Provide the [X, Y] coordinate of the cell's center where the given text is located.  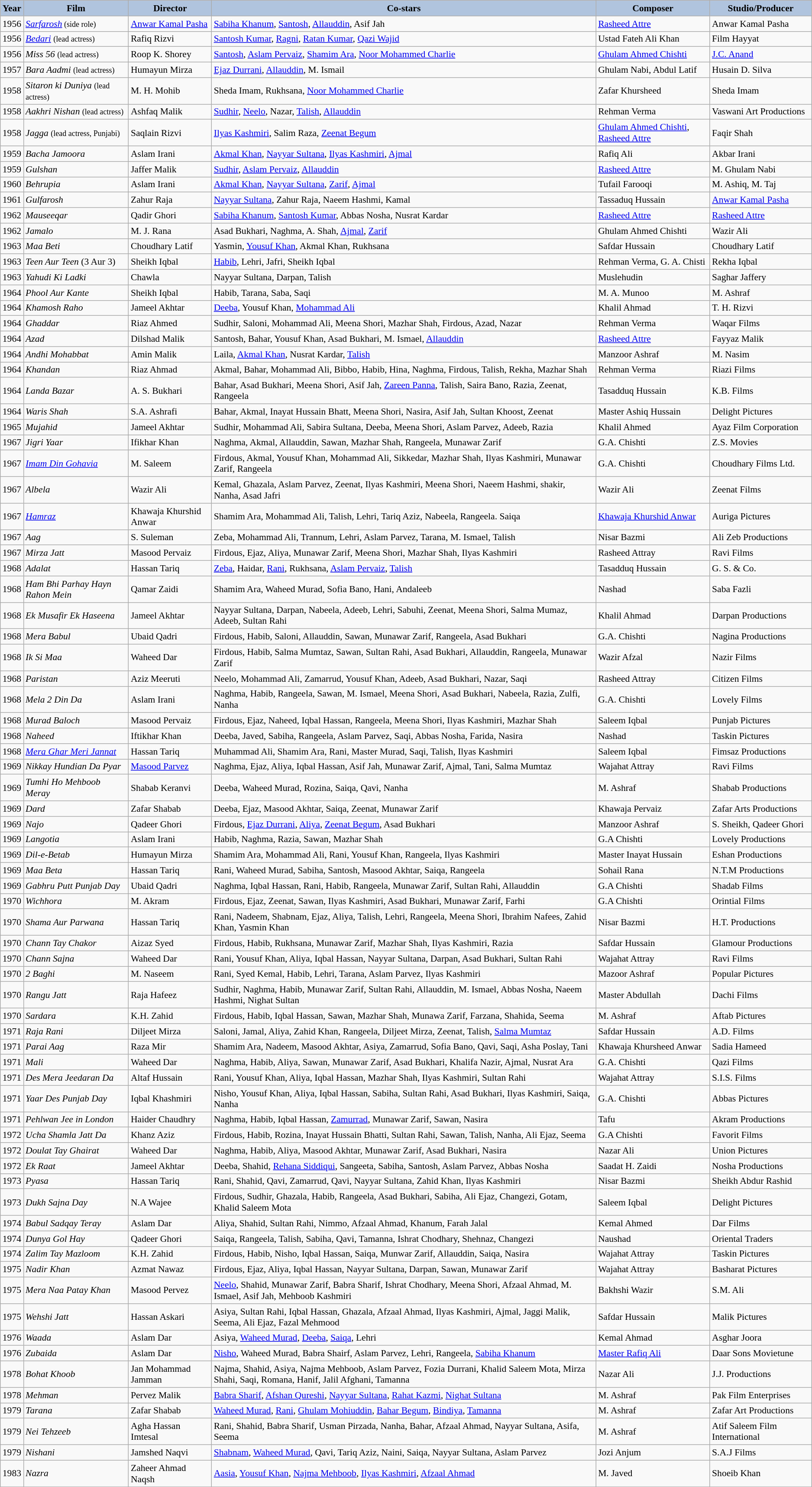
Sheikh Abdur Rashid [760, 1181]
Rani, Shahid, Babra Sharif, Usman Pirzada, Nanha, Bahar, Afzaal Ahmad, Nayyar Sultana, Asifa, Seema [404, 1432]
Aakhri Nishan (lead actress) [76, 112]
Paristan [76, 679]
Ifikhar Khan [170, 443]
1960 [12, 185]
Naheed [76, 736]
Union Pictures [760, 1150]
Fimsaz Productions [760, 752]
Naghma, Habib, Aliya, Masood Akhtar, Munawar Zarif, Asad Bukhari, Nasira [404, 1150]
Zafar Khursheed [653, 91]
Maa Beti [76, 246]
Ik Si Maa [76, 658]
Master Rafiq Ali [653, 1354]
Rani, Yousuf Khan, Aliya, Iqbal Hassan, Nayyar Sultana, Darpan, Asad Bukhari, Sultan Rahi [404, 959]
1957 [12, 70]
Firdous, Ejaz, Aliya, Munawar Zarif, Meena Shori, Mazhar Shah, Ilyas Kashmiri [404, 553]
Firdous, Ejaz, Aliya, Iqbal Hassan, Nayyar Sultana, Darpan, Sawan, Munawar Zarif [404, 1270]
Atif Saleem Film International [760, 1432]
Jagga (lead actress, Punjabi) [76, 133]
Babra Sharif, Afshan Qureshi, Nayyar Sultana, Rahat Kazmi, Nighat Sultana [404, 1395]
Ustad Fateh Ali Khan [653, 39]
Bohat Khoob [76, 1374]
G. S. & Co. [760, 568]
Qamar Zaidi [170, 589]
Nishani [76, 1453]
Dukh Sajna Day [76, 1202]
Murad Baloch [76, 721]
Shabab Keranvi [170, 787]
Firdous, Ejaz, Naheed, Iqbal Hassan, Rangeela, Meena Shori, Ilyas Kashmiri, Mazhar Shah [404, 721]
Naghma, Akmal, Allauddin, Sawan, Mazhar Shah, Rangeela, Munawar Zarif [404, 443]
Waqar Films [760, 324]
Popular Pictures [760, 974]
Sadia Hameed [760, 1047]
Sabiha Khanum, Santosh Kumar, Abbas Nosha, Nusrat Kardar [404, 216]
Qadir Ghori [170, 216]
Mela 2 Din Da [76, 699]
Akmal Khan, Nayyar Sultana, Zarif, Ajmal [404, 185]
Neelo, Mohammad Ali, Zamarrud, Yousuf Khan, Adeeb, Asad Bukhari, Nazar, Saqi [404, 679]
Zalim Tay Mazloom [76, 1254]
Malik Pictures [760, 1317]
Hamraz [76, 516]
Bahar, Asad Bukhari, Meena Shori, Asif Jah, Zareen Panna, Talish, Saira Bano, Razia, Zeenat, Rangeela [404, 391]
Shoeib Khan [760, 1474]
Nisho, Waheed Murad, Babra Shairf, Aslam Parvez, Lehri, Rangeela, Sabiha Khanum [404, 1354]
Mirza Jatt [76, 553]
Nayyar Sultana, Zahur Raja, Naeem Hashmi, Kamal [404, 200]
Diljeet Mirza [170, 1031]
Sheda Imam, Rukhsana, Noor Mohammed Charlie [404, 91]
Favorit Films [760, 1135]
Dil-e-Betab [76, 855]
Sudhir, Mohammad Ali, Sabira Sultana, Deeba, Meena Shori, Aslam Parvez, Adeeb, Razia [404, 427]
Roop K. Shorey [170, 55]
Waris Shah [76, 412]
Adalat [76, 568]
Rani, Waheed Murad, Sabiha, Santosh, Masood Akhtar, Saiqa, Rangeela [404, 871]
Chann Sajna [76, 959]
Nazir Films [760, 658]
Jamshed Naqvi [170, 1453]
N.T.M Productions [760, 871]
M. Ashiq, M. Taj [760, 185]
Zeenat Films [760, 490]
Khamosh Raho [76, 308]
Parai Aag [76, 1047]
Asiya, Sultan Rahi, Iqbal Hassan, Ghazala, Afzaal Ahmad, Ilyas Kashmiri, Ajmal, Jaggi Malik, Seema, Ali Ejaz, Fazal Mehmood [404, 1317]
Jozi Anjum [653, 1453]
Naghma, Habib, Aliya, Sawan, Munawar Zarif, Asad Bukhari, Khalifa Nazir, Ajmal, Nusrat Ara [404, 1063]
N.A Wajee [170, 1202]
Deeba, Shahid, Rehana Siddiqui, Sangeeta, Sabiha, Santosh, Aslam Parvez, Abbas Nosha [404, 1166]
Miss 56 (lead actress) [76, 55]
Firdous, Sudhir, Ghazala, Habib, Rangeela, Asad Bukhari, Sabiha, Ali Ejaz, Changezi, Gotam, Khalid Saleem Mota [404, 1202]
Mera Naa Patay Khan [76, 1291]
Nikkay Hundian Da Pyar [76, 767]
1965 [12, 427]
1961 [12, 200]
Asghar Joora [760, 1338]
Shamim Ara, Mohammad Ali, Talish, Lehri, Tariq Aziz, Nabeela, Rangeela. Saiqa [404, 516]
Deeba, Yousuf Khan, Mohammad Ali [404, 308]
Tassaduq Hussain [653, 200]
Studio/Producer [760, 8]
Najma, Shahid, Asiya, Najma Mehboob, Aslam Parvez, Fozia Durrani, Khalid Saleem Mota, Mirza Shahi, Saqi, Romana, Hanif, Jalil Afghani, Tamanna [404, 1374]
Pervez Malik [170, 1395]
Muslehudin [653, 277]
Nei Tehzeeb [76, 1432]
Nisho, Yousuf Khan, Aliya, Iqbal Hassan, Sabiha, Sultan Rahi, Asad Bukhari, Ilyas Kashmiri, Saiqa, Nanha [404, 1098]
Gulshan [76, 169]
Mujahid [76, 427]
Firdous, Habib, Iqbal Hassan, Sawan, Mazhar Shah, Munawa Zarif, Farzana, Shahida, Seema [404, 1016]
Iqbal Khashmiri [170, 1098]
Jamalo [76, 231]
Director [170, 8]
Firdous, Habib, Saloni, Allauddin, Sawan, Munawar Zarif, Rangeela, Asad Bukhari [404, 637]
Ucha Shamla Jatt Da [76, 1135]
Punjab Pictures [760, 721]
Qazi Films [760, 1063]
Sudhir, Naghma, Habib, Munawar Zarif, Sultan Rahi, Allauddin, M. Ismael, Abbas Nosha, Naeem Hashmi, Nighat Sultan [404, 995]
Saba Fazli [760, 589]
M. Akram [170, 901]
Orintial Films [760, 901]
Dachi Films [760, 995]
1983 [12, 1474]
Yahudi Ki Ladki [76, 277]
Oriental Traders [760, 1239]
T. H. Rizvi [760, 308]
Naushad [653, 1239]
Rafiq Ali [653, 154]
Composer [653, 8]
Zafar Art Productions [760, 1411]
Khandan [76, 370]
Jaffer Malik [170, 169]
Rekha Iqbal [760, 262]
Rangu Jatt [76, 995]
Rani, Shahid, Qavi, Zamarrud, Qavi, Nayyar Sultana, Zahid Khan, Ilyas Kashmiri [404, 1181]
Sudhir, Neelo, Nazar, Talish, Allauddin [404, 112]
Dilshad Malik [170, 339]
S. Suleman [170, 538]
Akbar Irani [760, 154]
Zahur Raja [170, 200]
Shamim Ara, Mohammad Ali, Rani, Yousuf Khan, Rangeela, Ilyas Kashmiri [404, 855]
A. S. Bukhari [170, 391]
Riaz Ahmad [170, 370]
M. Javed [653, 1474]
M. Naseem [170, 974]
Bedari (lead actress) [76, 39]
Habib, Lehri, Jafri, Sheikh Iqbal [404, 262]
Bacha Jamoora [76, 154]
Iftikhar Khan [170, 736]
Kemal Ahmed [653, 1223]
Muhammad Ali, Shamim Ara, Rani, Master Murad, Saqi, Talish, Ilyas Kashmiri [404, 752]
Ghulam Ahmed Chishti, Rasheed Attre [653, 133]
Maa Beta [76, 871]
Daar Sons Movietune [760, 1354]
Master Abdullah [653, 995]
Neelo, Shahid, Munawar Zarif, Babra Sharif, Ishrat Chodhary, Meena Shori, Afzaal Ahmad, M. Ismael, Asif Jah, Mehboob Kashmiri [404, 1291]
Khanz Aziz [170, 1135]
Mera Ghar Meri Jannat [76, 752]
Dar Films [760, 1223]
Yaar Des Punjab Day [76, 1098]
Sudhir, Saloni, Mohammad Ali, Meena Shori, Mazhar Shah, Firdous, Azad, Nazar [404, 324]
Bara Aadmi (lead actress) [76, 70]
Yasmin, Yousuf Khan, Akmal Khan, Rukhsana [404, 246]
M. Ghulam Nabi [760, 169]
Habib, Naghma, Razia, Sawan, Mazhar Shah [404, 839]
Husain D. Silva [760, 70]
Citizen Films [760, 679]
Vaswani Art Productions [760, 112]
Mehman [76, 1395]
Albela [76, 490]
Master Inayat Hussain [653, 855]
Firdous, Habib, Salma Mumtaz, Sawan, Sultan Rahi, Asad Bukhari, Allauddin, Rangeela, Munawar Zarif [404, 658]
Raja Hafeez [170, 995]
Haider Chaudhry [170, 1120]
Zubaida [76, 1354]
Najo [76, 824]
Z.S. Movies [760, 443]
Azad [76, 339]
Akram Productions [760, 1120]
Shadab Films [760, 886]
Chawla [170, 277]
Dard [76, 809]
Andhi Mohabbat [76, 354]
Lovely Productions [760, 839]
Ejaz Durrani, Allauddin, M. Ismail [404, 70]
Khawaja Khursheed Anwar [653, 1047]
Babul Sadqay Teray [76, 1223]
Glamour Productions [760, 943]
Shabab Productions [760, 787]
Firdous, Akmal, Yousuf Khan, Mohammad Ali, Sikkedar, Mazhar Shah, Ilyas Kashmiri, Munawar Zarif, Rangeela [404, 463]
Altaf Hussain [170, 1078]
Eshan Productions [760, 855]
Ayaz Film Corporation [760, 427]
Ali Zeb Productions [760, 538]
Hassan Askari [170, 1317]
Wehshi Jatt [76, 1317]
Ek Musafir Ek Haseena [76, 616]
Raza Mir [170, 1047]
Mauseeqar [76, 216]
Firdous, Habib, Nisho, Iqbal Hassan, Saiqa, Munwar Zarif, Allauddin, Saiqa, Nasira [404, 1254]
Firdous, Habib, Rukhsana, Munawar Zarif, Mazhar Shah, Ilyas Kashmiri, Razia [404, 943]
Deeba, Waheed Murad, Rozina, Saiqa, Qavi, Nanha [404, 787]
Landa Bazar [76, 391]
J.J. Productions [760, 1374]
Pak Film Enterprises [760, 1395]
Aziz Meeruti [170, 679]
Tumhi Ho Mehboob Meray [76, 787]
Wichhora [76, 901]
Nazra [76, 1474]
M. J. Rana [170, 231]
Aftab Pictures [760, 1016]
Co-stars [404, 8]
Mazoor Ashraf [653, 974]
Behrupia [76, 185]
Firdous, Habib, Rozina, Inayat Hussain Bhatti, Sultan Rahi, Sawan, Talish, Nanha, Ali Ejaz, Seema [404, 1135]
Waada [76, 1338]
Firdous, Ejaz, Zeenat, Sawan, Ilyas Kashmiri, Asad Bukhari, Munawar Zarif, Farhi [404, 901]
Amin Malik [170, 354]
Langotia [76, 839]
Wazir Afzal [653, 658]
Ek Raat [76, 1166]
M. Saleem [170, 463]
Santosh, Aslam Pervaiz, Shamim Ara, Noor Mohammed Charlie [404, 55]
Choudhary Films Ltd. [760, 463]
Ghaddar [76, 324]
Mera Babul [76, 637]
M. H. Mohib [170, 91]
Bahar, Akmal, Inayat Hussain Bhatt, Meena Shori, Nasira, Asif Jah, Sultan Khoost, Zeenat [404, 412]
Des Mera Jeedaran Da [76, 1078]
Saloni, Jamal, Aliya, Zahid Khan, Rangeela, Diljeet Mirza, Zeenat, Talish, Salma Mumtaz [404, 1031]
Asiya, Waheed Murad, Deeba, Saiqa, Lehri [404, 1338]
Rani, Nadeem, Shabnam, Ejaz, Aliya, Talish, Lehri, Rangeela, Meena Shori, Ibrahim Nafees, Zahid Khan, Yasmin Khan [404, 923]
Akmal, Bahar, Mohammad Ali, Bibbo, Habib, Hina, Naghma, Firdous, Talish, Rekha, Mazhar Shah [404, 370]
Sheda Imam [760, 91]
Jigri Yaar [76, 443]
Zafar Arts Productions [760, 809]
Naghma, Ejaz, Aliya, Iqbal Hassan, Asif Jah, Munawar Zarif, Ajmal, Tani, Salma Mumtaz [404, 767]
Santosh Kumar, Ragni, Ratan Kumar, Qazi Wajid [404, 39]
Tarana [76, 1411]
Nayyar Sultana, Darpan, Talish [404, 277]
Auriga Pictures [760, 516]
S.I.S. Films [760, 1078]
Sarfarosh (side role) [76, 24]
Habib, Tarana, Saba, Saqi [404, 293]
Saiqa, Rangeela, Talish, Sabiha, Qavi, Tamanna, Ishrat Chodhary, Shehnaz, Changezi [404, 1239]
Kemal, Ghazala, Aslam Parvez, Zeenat, Ilyas Kashmiri, Meena Shori, Naeem Hashmi, shakir, Nanha, Asad Jafri [404, 490]
Sardara [76, 1016]
A.D. Films [760, 1031]
Nagina Productions [760, 637]
Pehlwan Jee in London [76, 1120]
Nadir Khan [76, 1270]
Faqir Shah [760, 133]
Shamim Ara, Waheed Murad, Sofia Bano, Hani, Andaleeb [404, 589]
Mali [76, 1063]
M. Nasim [760, 354]
Zeba, Mohammad Ali, Trannum, Lehri, Aslam Parvez, Tarana, M. Ismael, Talish [404, 538]
Akmal Khan, Nayyar Sultana, Ilyas Kashmiri, Ajmal [404, 154]
Azmat Nawaz [170, 1270]
Tufail Farooqi [653, 185]
Agha Hassan Imtesal [170, 1432]
Riaz Ahmed [170, 324]
K.B. Films [760, 391]
S. Sheikh, Qadeer Ghori [760, 824]
Bakhshi Wazir [653, 1291]
Asad Bukhari, Naghma, A. Shah, Ajmal, Zarif [404, 231]
Shama Aur Parwana [76, 923]
Rafiq Rizvi [170, 39]
J.C. Anand [760, 55]
Shamim Ara, Nadeem, Masood Akhtar, Asiya, Zamarrud, Sofia Bano, Qavi, Saqi, Asha Poslay, Tani [404, 1047]
Sudhir, Aslam Pervaiz, Allauddin [404, 169]
Laila, Akmal Khan, Nusrat Kardar, Talish [404, 354]
Ham Bhi Parhay Hayn Rahon Mein [76, 589]
Shabnam, Waheed Murad, Qavi, Tariq Aziz, Naini, Saiqa, Nayyar Sultana, Aslam Parvez [404, 1453]
Aag [76, 538]
Rani, Yousuf Khan, Aliya, Iqbal Hassan, Mazhar Shah, Ilyas Kashmiri, Sultan Rahi [404, 1078]
Darpan Productions [760, 616]
Chann Tay Chakor [76, 943]
Waheed Murad, Rani, Ghulam Mohiuddin, Bahar Begum, Bindiya, Tamanna [404, 1411]
Raja Rani [76, 1031]
Tafu [653, 1120]
Rehman Verma, G. A. Chisti [653, 262]
Sitaron ki Duniya (lead actress) [76, 91]
Masood Parvez [170, 767]
Aizaz Syed [170, 943]
Santosh, Bahar, Yousuf Khan, Asad Bukhari, M. Ismael, Allauddin [404, 339]
Masood Pervez [170, 1291]
Sohail Rana [653, 871]
Master Ashiq Hussain [653, 412]
Khalil Ahmed [653, 427]
Naghma, Habib, Iqbal Hassan, Zamurrad, Munawar Zarif, Sawan, Nasira [404, 1120]
Saadat H. Zaidi [653, 1166]
Teen Aur Teen (3 Aur 3) [76, 262]
Deeba, Ejaz, Masood Akhtar, Saiqa, Zeenat, Munawar Zarif [404, 809]
Film Hayyat [760, 39]
Nosha Productions [760, 1166]
Abbas Pictures [760, 1098]
Phool Aur Kante [76, 293]
Doulat Tay Ghairat [76, 1150]
Gabhru Putt Punjab Day [76, 886]
Rani, Syed Kemal, Habib, Lehri, Tarana, Aslam Parvez, Ilyas Kashmiri [404, 974]
Zaheer Ahmad Naqsh [170, 1474]
Aasia, Yousuf Khan, Najma Mehboob, Ilyas Kashmiri, Afzaal Ahmad [404, 1474]
Sabiha Khanum, Santosh, Allauddin, Asif Jah [404, 24]
Deeba, Javed, Sabiha, Rangeela, Aslam Parvez, Saqi, Abbas Nosha, Farida, Nasira [404, 736]
Dunya Gol Hay [76, 1239]
Saqlain Rizvi [170, 133]
Year [12, 8]
Kemal Ahmad [653, 1338]
2 Baghi [76, 974]
Film [76, 8]
Ilyas Kashmiri, Salim Raza, Zeenat Begum [404, 133]
Nayyar Sultana, Darpan, Nabeela, Adeeb, Lehri, Sabuhi, Zeenat, Meena Shori, Salma Mumaz, Adeeb, Sultan Rahi [404, 616]
Imam Din Gohavia [76, 463]
Gulfarosh [76, 200]
H.T. Productions [760, 923]
Pyasa [76, 1181]
Ghulam Nabi, Abdul Latif [653, 70]
S.A.J Films [760, 1453]
Khawaja Pervaiz [653, 809]
Firdous, Ejaz Durrani, Aliya, Zeenat Begum, Asad Bukhari [404, 824]
S.M. Ali [760, 1291]
Zeba, Haidar, Rani, Rukhsana, Aslam Pervaiz, Talish [404, 568]
Fayyaz Malik [760, 339]
Ashfaq Malik [170, 112]
Aliya, Shahid, Sultan Rahi, Nimmo, Afzaal Ahmad, Khanum, Farah Jalal [404, 1223]
M. A. Munoo [653, 293]
Riazi Films [760, 370]
Jan Mohammad Jamman [170, 1374]
Naghma, Habib, Rangeela, Sawan, M. Ismael, Meena Shori, Asad Bukhari, Nabeela, Razia, Zulfi, Nanha [404, 699]
Saghar Jaffery [760, 277]
Basharat Pictures [760, 1270]
S.A. Ashrafi [170, 412]
Lovely Films [760, 699]
Naghma, Iqbal Hassan, Rani, Habib, Rangeela, Munawar Zarif, Sultan Rahi, Allauddin [404, 886]
